Detect which cell encompasses the target text, then output its (X, Y) center coordinate. 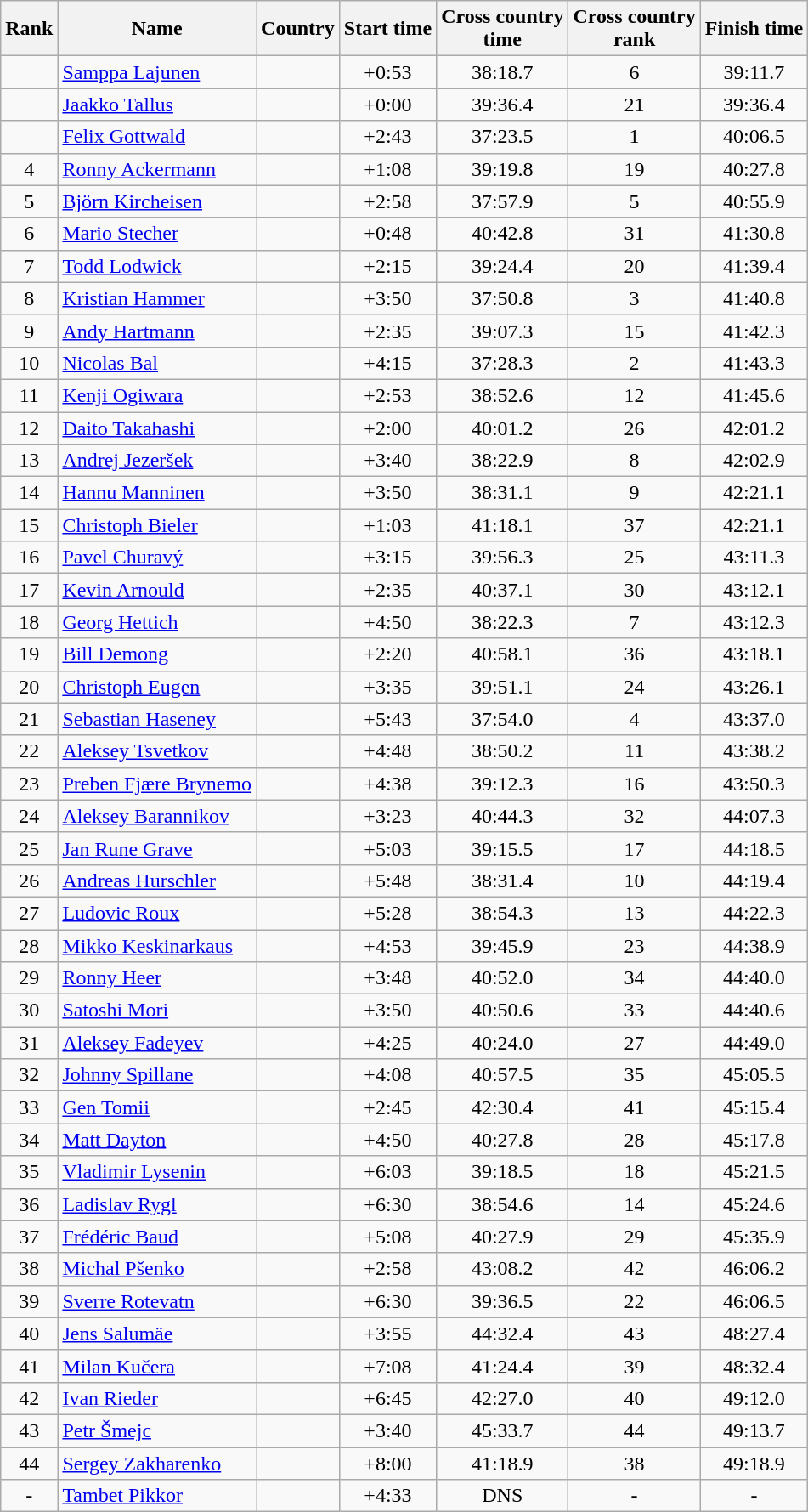
40:27.9 (503, 1237)
41:39.4 (754, 266)
Matt Dayton (157, 1140)
+6:45 (387, 1398)
37:57.9 (503, 201)
38:50.2 (503, 751)
Jaakko Tallus (157, 105)
41:43.3 (754, 363)
37:50.8 (503, 298)
Johnny Spillane (157, 1075)
41:18.1 (503, 525)
38:31.4 (503, 881)
Michal Pšenko (157, 1269)
42:01.2 (754, 428)
Ludovic Roux (157, 913)
43:12.1 (754, 590)
+4:53 (387, 946)
+2:00 (387, 428)
Aleksey Tsvetkov (157, 751)
40:24.0 (503, 1043)
Pavel Churavý (157, 558)
Aleksey Barannikov (157, 816)
Gen Tomii (157, 1107)
+3:23 (387, 816)
42:02.9 (754, 461)
44:22.3 (754, 913)
Hannu Manninen (157, 493)
40:57.5 (503, 1075)
+3:35 (387, 687)
41:18.9 (503, 1463)
38:31.1 (503, 493)
Vladimir Lysenin (157, 1172)
Milan Kučera (157, 1366)
38:54.6 (503, 1204)
2 (634, 363)
39:12.3 (503, 784)
41:40.8 (754, 298)
+4:33 (387, 1496)
Felix Gottwald (157, 137)
43:38.2 (754, 751)
38:54.3 (503, 913)
40:42.8 (503, 234)
Samppa Lajunen (157, 72)
+5:08 (387, 1237)
43:11.3 (754, 558)
+5:28 (387, 913)
42:30.4 (503, 1107)
Ronny Heer (157, 978)
38:18.7 (503, 72)
+5:43 (387, 719)
44:38.9 (754, 946)
43:37.0 (754, 719)
Kevin Arnould (157, 590)
+1:08 (387, 169)
Country (298, 29)
40:44.3 (503, 816)
44:40.0 (754, 978)
44:07.3 (754, 816)
40:58.1 (503, 654)
+2:45 (387, 1107)
41:42.3 (754, 331)
+5:03 (387, 848)
43:08.2 (503, 1269)
Andreas Hurschler (157, 881)
39:51.1 (503, 687)
39:45.9 (503, 946)
37:28.3 (503, 363)
+7:08 (387, 1366)
49:13.7 (754, 1430)
Mario Stecher (157, 234)
Ladislav Rygl (157, 1204)
39:15.5 (503, 848)
Nicolas Bal (157, 363)
45:24.6 (754, 1204)
Andy Hartmann (157, 331)
Björn Kircheisen (157, 201)
37:23.5 (503, 137)
Christoph Eugen (157, 687)
44:19.4 (754, 881)
Ivan Rieder (157, 1398)
+4:15 (387, 363)
Sergey Zakharenko (157, 1463)
+0:00 (387, 105)
+4:25 (387, 1043)
46:06.2 (754, 1269)
+8:00 (387, 1463)
40:50.6 (503, 1011)
+4:48 (387, 751)
40:06.5 (754, 137)
+3:55 (387, 1334)
Cross country time (503, 29)
48:32.4 (754, 1366)
Cross country rank (634, 29)
40:01.2 (503, 428)
37:54.0 (503, 719)
45:33.7 (503, 1430)
+2:15 (387, 266)
38:52.6 (503, 395)
43:18.1 (754, 654)
1 (634, 137)
43:12.3 (754, 622)
Frédéric Baud (157, 1237)
40:55.9 (754, 201)
+3:48 (387, 978)
Satoshi Mori (157, 1011)
45:35.9 (754, 1237)
Name (157, 29)
43:50.3 (754, 784)
+0:48 (387, 234)
Kristian Hammer (157, 298)
Petr Šmejc (157, 1430)
Georg Hettich (157, 622)
+4:38 (387, 784)
Todd Lodwick (157, 266)
DNS (503, 1496)
Ronny Ackermann (157, 169)
46:06.5 (754, 1301)
49:12.0 (754, 1398)
39:07.3 (503, 331)
45:21.5 (754, 1172)
Tambet Pikkor (157, 1496)
39:19.8 (503, 169)
Andrej Jezeršek (157, 461)
Sebastian Haseney (157, 719)
39:11.7 (754, 72)
42:27.0 (503, 1398)
44:18.5 (754, 848)
+3:15 (387, 558)
3 (634, 298)
Finish time (754, 29)
Rank (29, 29)
+6:03 (387, 1172)
40:52.0 (503, 978)
39:24.4 (503, 266)
Jan Rune Grave (157, 848)
Mikko Keskinarkaus (157, 946)
Christoph Bieler (157, 525)
43:26.1 (754, 687)
+2:43 (387, 137)
Bill Demong (157, 654)
+2:53 (387, 395)
38:22.3 (503, 622)
+1:03 (387, 525)
41:30.8 (754, 234)
Preben Fjære Brynemo (157, 784)
Kenji Ogiwara (157, 395)
+2:20 (387, 654)
39:18.5 (503, 1172)
+0:53 (387, 72)
44:40.6 (754, 1011)
+4:08 (387, 1075)
45:17.8 (754, 1140)
Aleksey Fadeyev (157, 1043)
49:18.9 (754, 1463)
40:37.1 (503, 590)
48:27.4 (754, 1334)
44:32.4 (503, 1334)
Start time (387, 29)
45:15.4 (754, 1107)
Jens Salumäe (157, 1334)
38:22.9 (503, 461)
+5:48 (387, 881)
41:45.6 (754, 395)
44:49.0 (754, 1043)
39:56.3 (503, 558)
45:05.5 (754, 1075)
Daito Takahashi (157, 428)
Sverre Rotevatn (157, 1301)
41:24.4 (503, 1366)
39:36.5 (503, 1301)
